Locate the cell with the specified text and output its [X, Y] center coordinate. 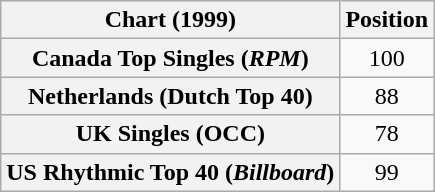
Position [387, 20]
78 [387, 134]
88 [387, 96]
100 [387, 58]
Canada Top Singles (RPM) [170, 58]
UK Singles (OCC) [170, 134]
US Rhythmic Top 40 (Billboard) [170, 172]
99 [387, 172]
Chart (1999) [170, 20]
Netherlands (Dutch Top 40) [170, 96]
